Provide the [X, Y] coordinate of the cell's center where the given text is located.  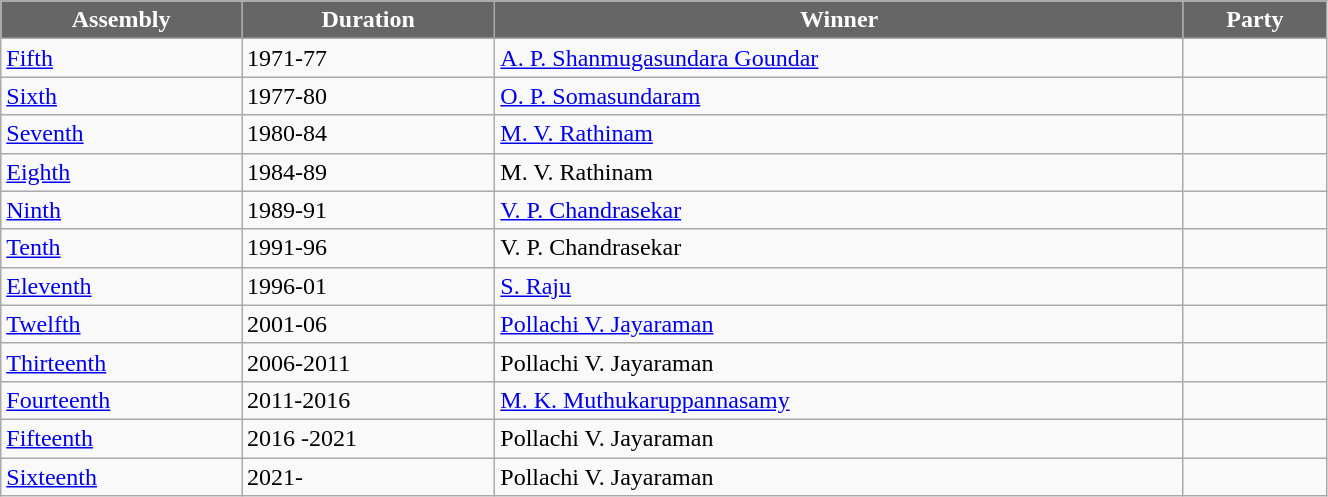
1991-96 [368, 248]
Party [1254, 20]
S. Raju [840, 286]
Eighth [122, 172]
O. P. Somasundaram [840, 96]
A. P. Shanmugasundara Goundar [840, 58]
Thirteenth [122, 362]
2021- [368, 477]
Ninth [122, 210]
1996-01 [368, 286]
1984-89 [368, 172]
2006-2011 [368, 362]
Eleventh [122, 286]
1977-80 [368, 96]
1971-77 [368, 58]
Sixth [122, 96]
Winner [840, 20]
Tenth [122, 248]
Duration [368, 20]
1989-91 [368, 210]
Fifteenth [122, 438]
2011-2016 [368, 400]
Assembly [122, 20]
1980-84 [368, 134]
Seventh [122, 134]
Fifth [122, 58]
Twelfth [122, 324]
2016 -2021 [368, 438]
2001-06 [368, 324]
M. K. Muthukaruppannasamy [840, 400]
Sixteenth [122, 477]
Fourteenth [122, 400]
